For the text-containing cell, return its midpoint in [x, y] coordinate format. 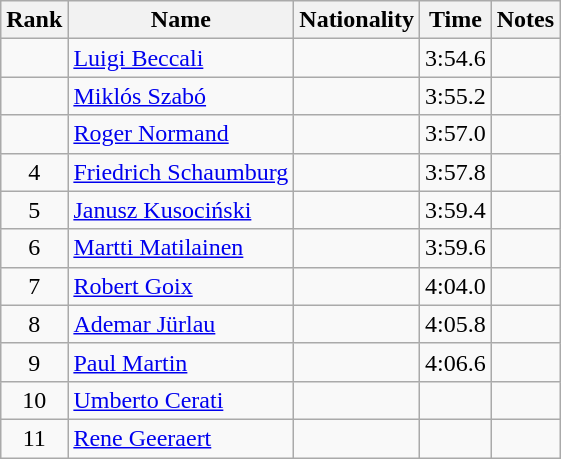
Robert Goix [181, 286]
6 [34, 248]
Janusz Kusociński [181, 210]
Notes [525, 20]
4:06.6 [456, 362]
Paul Martin [181, 362]
4:05.8 [456, 324]
11 [34, 438]
3:59.6 [456, 248]
Time [456, 20]
Umberto Cerati [181, 400]
3:55.2 [456, 96]
Rank [34, 20]
3:54.6 [456, 58]
Roger Normand [181, 134]
3:57.8 [456, 172]
Nationality [357, 20]
Rene Geeraert [181, 438]
9 [34, 362]
Miklós Szabó [181, 96]
10 [34, 400]
8 [34, 324]
4 [34, 172]
Name [181, 20]
3:59.4 [456, 210]
Luigi Beccali [181, 58]
Ademar Jürlau [181, 324]
Martti Matilainen [181, 248]
4:04.0 [456, 286]
Friedrich Schaumburg [181, 172]
5 [34, 210]
7 [34, 286]
3:57.0 [456, 134]
